Search for the cell housing the specified text and yield its (x, y) center coordinate. 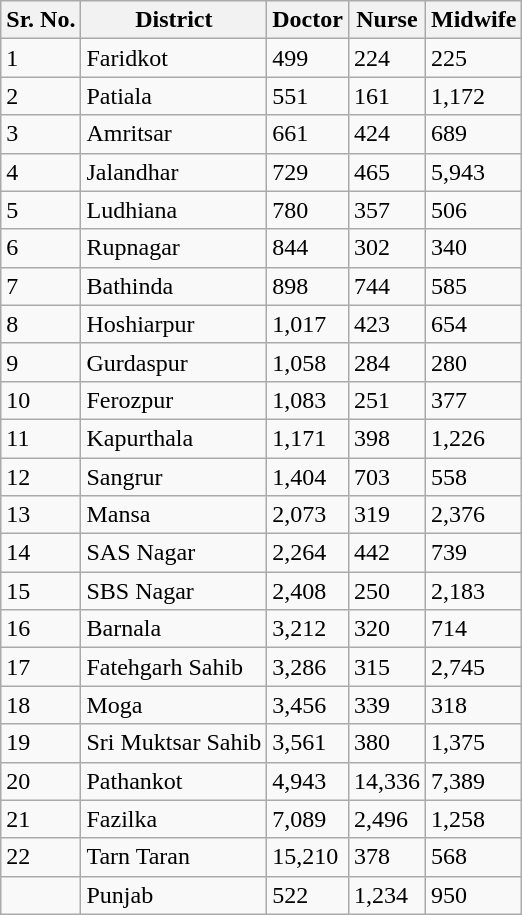
Hoshiarpur (174, 324)
522 (308, 895)
Barnala (174, 629)
Ludhiana (174, 210)
12 (41, 477)
714 (473, 629)
2,408 (308, 591)
558 (473, 477)
19 (41, 743)
14,336 (386, 781)
2 (41, 96)
Doctor (308, 20)
1,404 (308, 477)
18 (41, 705)
3,561 (308, 743)
5 (41, 210)
744 (386, 286)
SBS Nagar (174, 591)
Gurdaspur (174, 362)
506 (473, 210)
4 (41, 172)
Nurse (386, 20)
161 (386, 96)
15 (41, 591)
225 (473, 58)
780 (308, 210)
380 (386, 743)
6 (41, 248)
Amritsar (174, 134)
3,212 (308, 629)
District (174, 20)
284 (386, 362)
Pathankot (174, 781)
Midwife (473, 20)
Sr. No. (41, 20)
251 (386, 400)
2,073 (308, 515)
21 (41, 819)
315 (386, 667)
585 (473, 286)
442 (386, 553)
3 (41, 134)
4,943 (308, 781)
11 (41, 438)
1,226 (473, 438)
2,496 (386, 819)
13 (41, 515)
2,376 (473, 515)
17 (41, 667)
1 (41, 58)
302 (386, 248)
7 (41, 286)
Tarn Taran (174, 857)
319 (386, 515)
Bathinda (174, 286)
3,286 (308, 667)
Jalandhar (174, 172)
5,943 (473, 172)
1,258 (473, 819)
22 (41, 857)
689 (473, 134)
Sri Muktsar Sahib (174, 743)
729 (308, 172)
423 (386, 324)
3,456 (308, 705)
340 (473, 248)
Punjab (174, 895)
14 (41, 553)
224 (386, 58)
1,171 (308, 438)
703 (386, 477)
Rupnagar (174, 248)
7,389 (473, 781)
2,745 (473, 667)
Patiala (174, 96)
Ferozpur (174, 400)
Kapurthala (174, 438)
8 (41, 324)
378 (386, 857)
654 (473, 324)
250 (386, 591)
465 (386, 172)
20 (41, 781)
1,058 (308, 362)
339 (386, 705)
844 (308, 248)
2,264 (308, 553)
Moga (174, 705)
320 (386, 629)
739 (473, 553)
1,083 (308, 400)
499 (308, 58)
398 (386, 438)
1,172 (473, 96)
318 (473, 705)
377 (473, 400)
Faridkot (174, 58)
15,210 (308, 857)
Sangrur (174, 477)
Mansa (174, 515)
7,089 (308, 819)
551 (308, 96)
2,183 (473, 591)
568 (473, 857)
1,234 (386, 895)
661 (308, 134)
10 (41, 400)
SAS Nagar (174, 553)
16 (41, 629)
898 (308, 286)
950 (473, 895)
280 (473, 362)
1,375 (473, 743)
Fazilka (174, 819)
9 (41, 362)
424 (386, 134)
357 (386, 210)
1,017 (308, 324)
Fatehgarh Sahib (174, 667)
